Return [x, y] of the center of cell containing provided text 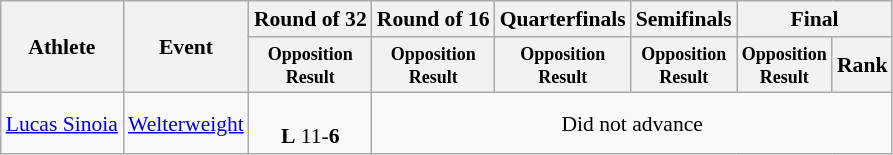
Did not advance [632, 124]
Rank [862, 65]
Athlete [62, 47]
Welterweight [186, 124]
Round of 32 [310, 19]
L 11-6 [310, 124]
Round of 16 [434, 19]
Event [186, 47]
Final [815, 19]
Semifinals [684, 19]
Quarterfinals [563, 19]
Lucas Sinoia [62, 124]
